Capture the cell that displays the provided text and extract its [X, Y] central coordinate. 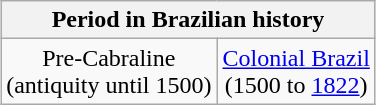
Period in Brazilian history [188, 20]
Colonial Brazil(1500 to 1822) [296, 72]
Pre-Cabraline(antiquity until 1500) [109, 72]
